Find where the given text appears and provide that cell's center as (x, y) coordinate. 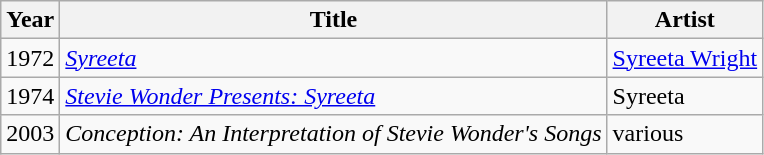
1974 (30, 96)
Conception: An Interpretation of Stevie Wonder's Songs (334, 134)
1972 (30, 58)
2003 (30, 134)
Stevie Wonder Presents: Syreeta (334, 96)
Title (334, 20)
Year (30, 20)
Syreeta Wright (685, 58)
various (685, 134)
Artist (685, 20)
